Scan for the cell matching the given text and deliver its [X, Y] coordinate at center. 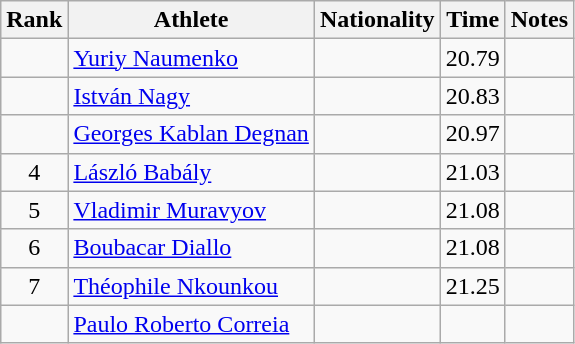
5 [34, 210]
László Babály [192, 172]
Nationality [377, 20]
20.83 [472, 96]
6 [34, 248]
Yuriy Naumenko [192, 58]
7 [34, 286]
István Nagy [192, 96]
21.03 [472, 172]
Notes [539, 20]
4 [34, 172]
Rank [34, 20]
Paulo Roberto Correia [192, 324]
Time [472, 20]
20.97 [472, 134]
21.25 [472, 286]
Athlete [192, 20]
Boubacar Diallo [192, 248]
Théophile Nkounkou [192, 286]
20.79 [472, 58]
Vladimir Muravyov [192, 210]
Georges Kablan Degnan [192, 134]
